From the cell containing the given text, extract its center point as [x, y] coordinate. 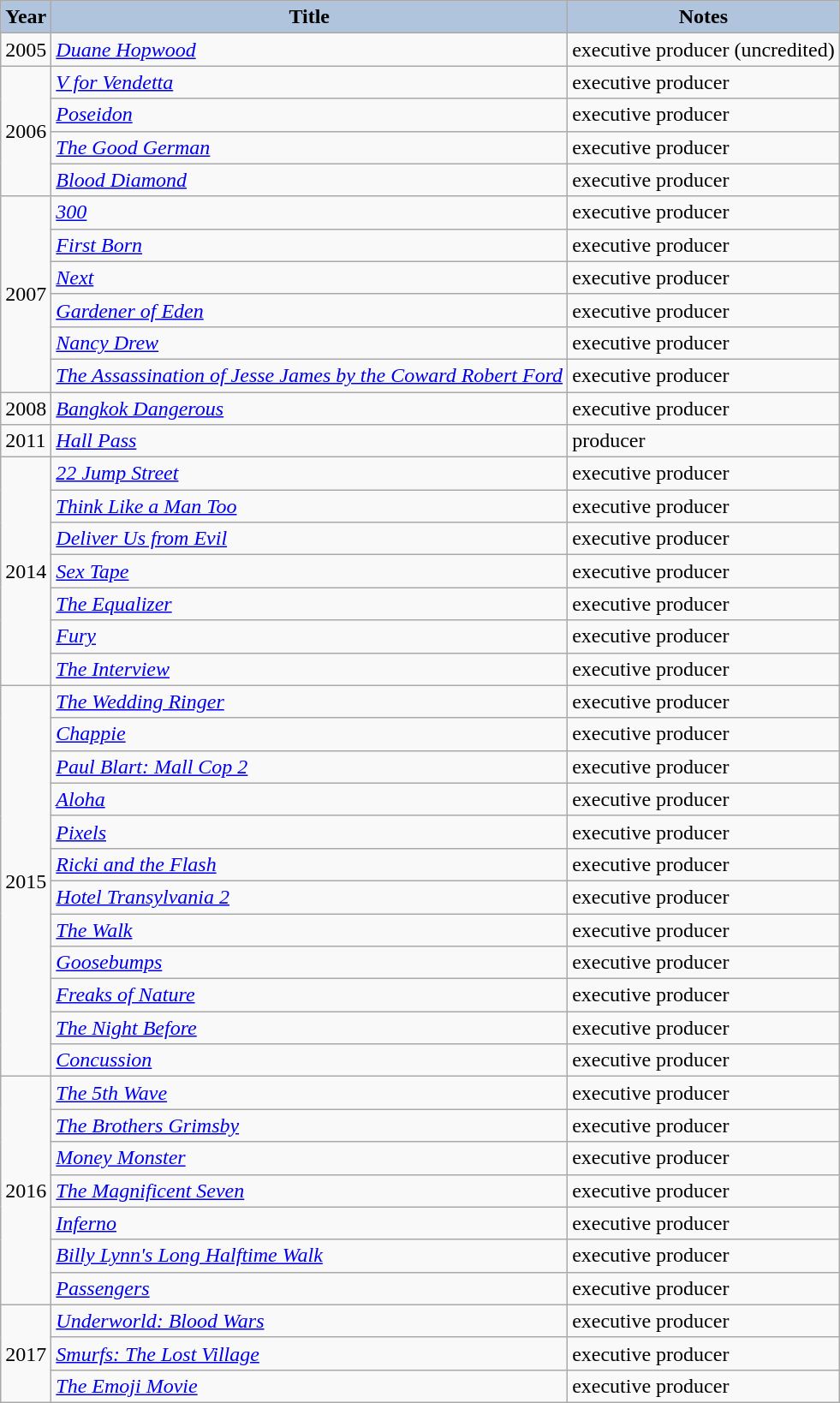
Deliver Us from Evil [310, 539]
Goosebumps [310, 963]
The Good German [310, 147]
The Equalizer [310, 604]
2008 [26, 409]
producer [704, 441]
Year [26, 17]
Fury [310, 636]
executive producer (uncredited) [704, 50]
Poseidon [310, 115]
The Assassination of Jesse James by the Coward Robert Ford [310, 375]
Billy Lynn's Long Halftime Walk [310, 1256]
V for Vendetta [310, 82]
2017 [26, 1353]
22 Jump Street [310, 474]
The Brothers Grimsby [310, 1125]
Bangkok Dangerous [310, 409]
Gardener of Eden [310, 310]
2016 [26, 1191]
Pixels [310, 832]
2011 [26, 441]
The Wedding Ringer [310, 701]
Underworld: Blood Wars [310, 1321]
Chappie [310, 734]
Next [310, 278]
Title [310, 17]
The Night Before [310, 1028]
Think Like a Man Too [310, 506]
The Interview [310, 669]
Inferno [310, 1223]
Blood Diamond [310, 180]
Passengers [310, 1288]
2014 [26, 571]
2006 [26, 131]
Concussion [310, 1060]
Hall Pass [310, 441]
Freaks of Nature [310, 995]
Smurfs: The Lost Village [310, 1353]
The Magnificent Seven [310, 1191]
Duane Hopwood [310, 50]
Sex Tape [310, 571]
First Born [310, 245]
Aloha [310, 799]
Nancy Drew [310, 343]
The Walk [310, 929]
Ricki and the Flash [310, 864]
The 5th Wave [310, 1093]
2007 [26, 294]
Notes [704, 17]
300 [310, 212]
2005 [26, 50]
Hotel Transylvania 2 [310, 897]
The Emoji Movie [310, 1386]
Paul Blart: Mall Cop 2 [310, 767]
2015 [26, 881]
Money Monster [310, 1158]
